Determine the (X, Y) coordinate at the center of the cell enclosing the given text.  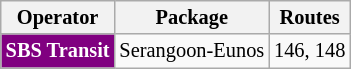
SBS Transit (58, 51)
Serangoon-Eunos (192, 51)
Routes (310, 17)
146, 148 (310, 51)
Operator (58, 17)
Package (192, 17)
